Output the [X, Y] coordinate of the center of the cell containing the given text.  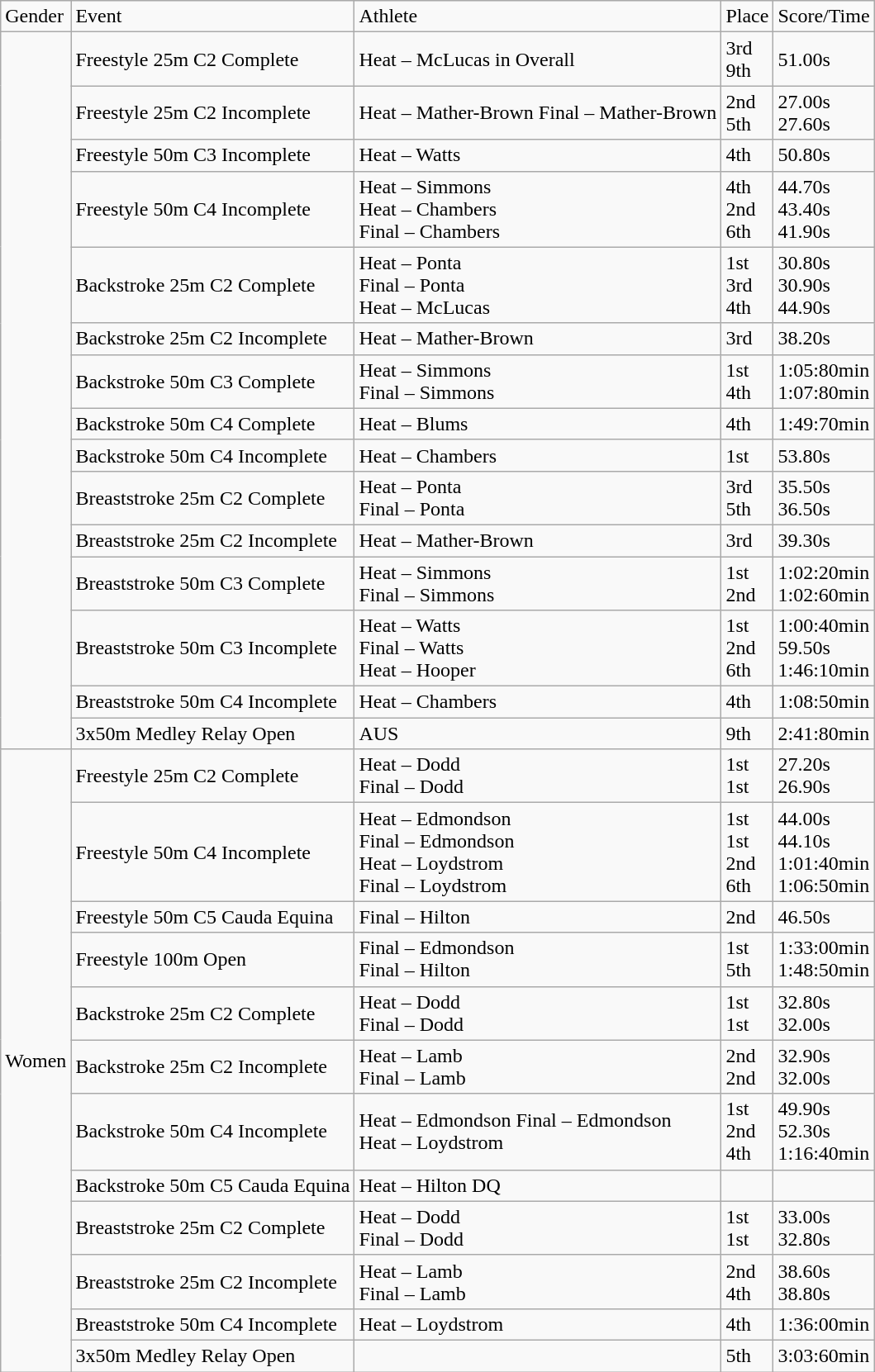
AUS [538, 733]
5th [747, 1355]
Backstroke 50m C4 Complete [213, 424]
38.20s [824, 339]
27.20s26.90s [824, 776]
2nd2nd [747, 1067]
51.00s [824, 59]
1st2nd6th [747, 648]
2nd [747, 917]
33.00s32.80s [824, 1227]
Heat – WattsFinal – WattsHeat – Hooper [538, 648]
Heat – PontaFinal – PontaHeat – McLucas [538, 285]
3rd9th [747, 59]
1st5th [747, 960]
Heat – Watts [538, 155]
1st2nd [747, 583]
Freestyle 50m C3 Incomplete [213, 155]
44.70s43.40s41.90s [824, 209]
1st4th [747, 382]
Place [747, 17]
Heat – Loydstrom [538, 1324]
Heat – Hilton DQ [538, 1185]
Breaststroke 50m C3 Complete [213, 583]
1:02:20min1:02:60min [824, 583]
Breaststroke 50m C3 Incomplete [213, 648]
Final – EdmondsonFinal – Hilton [538, 960]
Heat – SimmonsHeat – ChambersFinal – Chambers [538, 209]
9th [747, 733]
27.00s27.60s [824, 112]
1st1st2nd6th [747, 852]
Event [213, 17]
35.50s36.50s [824, 497]
4th2nd6th [747, 209]
50.80s [824, 155]
Freestyle 25m C2 Incomplete [213, 112]
3:03:60min [824, 1355]
Backstroke 50m C5 Cauda Equina [213, 1185]
1st2nd4th [747, 1132]
Heat – Blums [538, 424]
3rd5th [747, 497]
30.80s30.90s44.90s [824, 285]
2:41:80min [824, 733]
1st [747, 455]
Score/Time [824, 17]
1:00:40min59.50s1:46:10min [824, 648]
1:33:00min1:48:50min [824, 960]
Heat – EdmondsonFinal – EdmondsonHeat – LoydstromFinal – Loydstrom [538, 852]
49.90s52.30s1:16:40min [824, 1132]
Final – Hilton [538, 917]
44.00s44.10s1:01:40min1:06:50min [824, 852]
1:05:80min1:07:80min [824, 382]
Freestyle 100m Open [213, 960]
Heat – Mather-Brown Final – Mather-Brown [538, 112]
Heat – PontaFinal – Ponta [538, 497]
1:49:70min [824, 424]
1:08:50min [824, 702]
Backstroke 50m C3 Complete [213, 382]
Women [36, 1061]
46.50s [824, 917]
Gender [36, 17]
53.80s [824, 455]
Heat – McLucas in Overall [538, 59]
32.80s32.00s [824, 1013]
1st3rd4th [747, 285]
1:36:00min [824, 1324]
2nd5th [747, 112]
39.30s [824, 540]
2nd4th [747, 1282]
Athlete [538, 17]
Freestyle 50m C5 Cauda Equina [213, 917]
32.90s32.00s [824, 1067]
38.60s38.80s [824, 1282]
Heat – Edmondson Final – EdmondsonHeat – Loydstrom [538, 1132]
